Extract the [x, y] coordinate from the center of the cell holding the provided text.  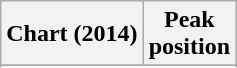
Chart (2014) [72, 34]
Peakposition [189, 34]
